Output the [x, y] coordinate of the center of the cell containing the given text.  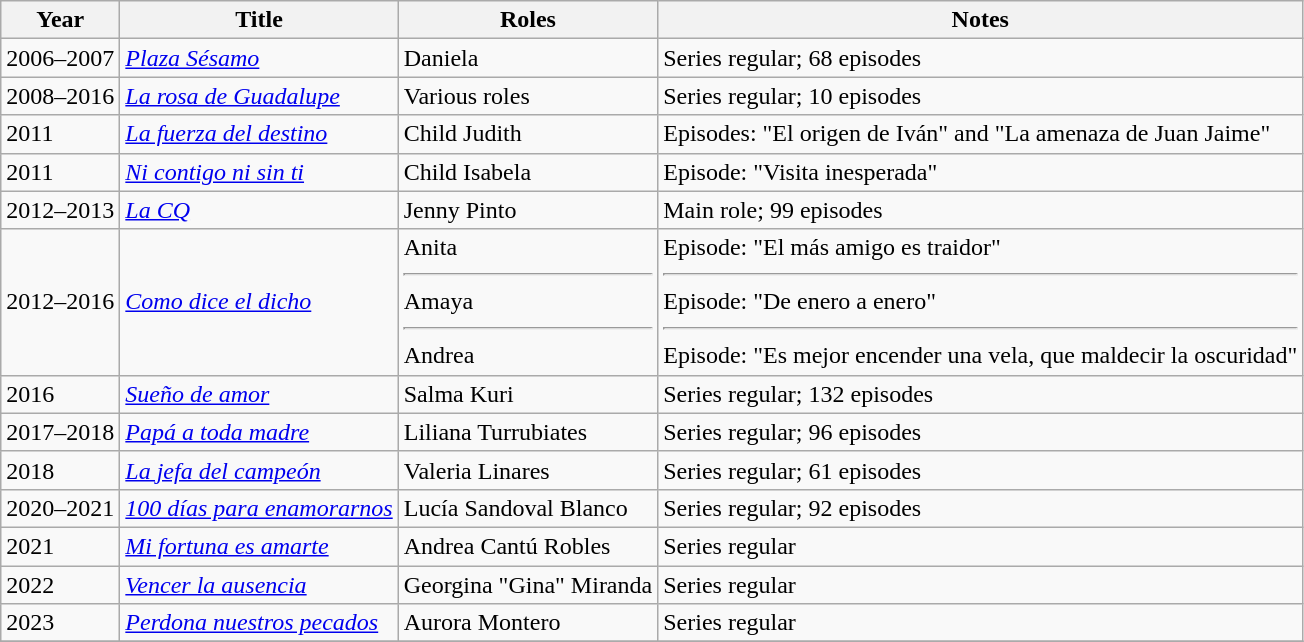
La CQ [259, 210]
La rosa de Guadalupe [259, 96]
Episodes: "El origen de Iván" and "La amenaza de Juan Jaime" [980, 134]
Episode: "Visita inesperada" [980, 172]
Como dice el dicho [259, 302]
2006–2007 [60, 58]
Roles [528, 20]
Series regular; 10 episodes [980, 96]
Daniela [528, 58]
Main role; 99 episodes [980, 210]
La fuerza del destino [259, 134]
Vencer la ausencia [259, 585]
2008–2016 [60, 96]
Lucía Sandoval Blanco [528, 508]
AnitaAmayaAndrea [528, 302]
Salma Kuri [528, 394]
2020–2021 [60, 508]
Episode: "El más amigo es traidor"Episode: "De enero a enero"Episode: "Es mejor encender una vela, que maldecir la oscuridad" [980, 302]
Perdona nuestros pecados [259, 623]
Series regular; 68 episodes [980, 58]
Child Isabela [528, 172]
Series regular; 96 episodes [980, 432]
2012–2016 [60, 302]
Title [259, 20]
2016 [60, 394]
Sueño de amor [259, 394]
Plaza Sésamo [259, 58]
2018 [60, 470]
Mi fortuna es amarte [259, 546]
Georgina "Gina" Miranda [528, 585]
Valeria Linares [528, 470]
2017–2018 [60, 432]
Notes [980, 20]
Series regular; 61 episodes [980, 470]
Jenny Pinto [528, 210]
Year [60, 20]
Child Judith [528, 134]
Series regular; 132 episodes [980, 394]
2023 [60, 623]
Liliana Turrubiates [528, 432]
Papá a toda madre [259, 432]
Andrea Cantú Robles [528, 546]
2022 [60, 585]
Aurora Montero [528, 623]
Ni contigo ni sin ti [259, 172]
2012–2013 [60, 210]
Various roles [528, 96]
2021 [60, 546]
100 días para enamorarnos [259, 508]
Series regular; 92 episodes [980, 508]
La jefa del campeón [259, 470]
